Pinpoint the cell where the given text exists, returning its [x, y] midpoint coordinate. 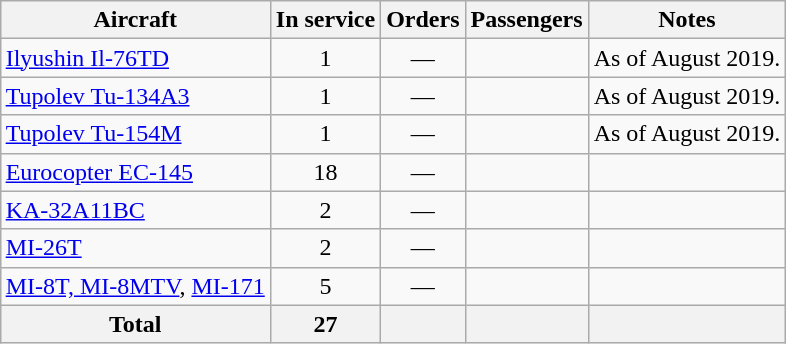
MI-26T [135, 248]
MI-8T, MI-8MTV, MI-171 [135, 286]
Passengers [526, 20]
Orders [423, 20]
Tupolev Tu-154M [135, 134]
5 [325, 286]
Ilyushin Il-76TD [135, 58]
Tupolev Tu-134A3 [135, 96]
27 [325, 324]
KA-32A11BC [135, 210]
Total [135, 324]
Eurocopter EC-145 [135, 172]
Notes [687, 20]
18 [325, 172]
Aircraft [135, 20]
In service [325, 20]
